For the text-containing cell, return its midpoint in (X, Y) coordinate format. 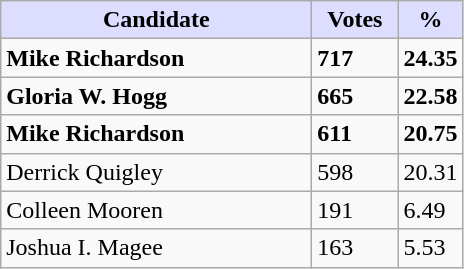
665 (355, 96)
717 (355, 58)
6.49 (430, 210)
24.35 (430, 58)
Colleen Mooren (156, 210)
20.31 (430, 172)
20.75 (430, 134)
191 (355, 210)
% (430, 20)
611 (355, 134)
Candidate (156, 20)
Joshua I. Magee (156, 248)
22.58 (430, 96)
598 (355, 172)
Votes (355, 20)
Derrick Quigley (156, 172)
163 (355, 248)
Gloria W. Hogg (156, 96)
5.53 (430, 248)
